Identify which cell holds the provided text, then report its (x, y) central coordinate. 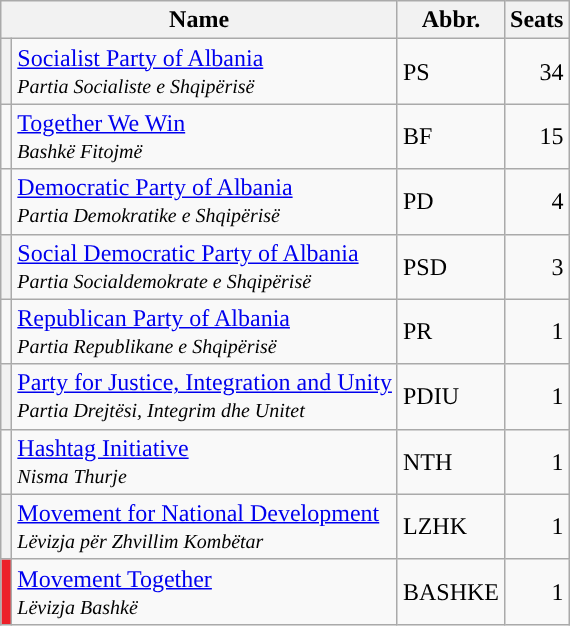
4 (537, 202)
Republican Party of AlbaniaPartia Republikane e Shqipërisë (205, 332)
Abbr. (450, 20)
PDIU (450, 396)
LZHK (450, 526)
Movement for National DevelopmentLëvizja për Zhvillim Kombëtar (205, 526)
Democratic Party of AlbaniaPartia Demokratike e Shqipërisë (205, 202)
PR (450, 332)
Socialist Party of AlbaniaPartia Socialiste e Shqipërisë (205, 72)
NTH (450, 462)
34 (537, 72)
BASHKE (450, 592)
3 (537, 266)
PSD (450, 266)
Together We WinBashkë Fitojmë (205, 136)
Seats (537, 20)
Name (200, 20)
Social Democratic Party of AlbaniaPartia Socialdemokrate e Shqipërisë (205, 266)
BF (450, 136)
Hashtag InitiativeNisma Thurje (205, 462)
PS (450, 72)
Movement TogetherLëvizja Bashkë (205, 592)
15 (537, 136)
PD (450, 202)
Party for Justice, Integration and UnityPartia Drejtësi, Integrim dhe Unitet (205, 396)
